Detect which cell encompasses the target text, then output its (x, y) center coordinate. 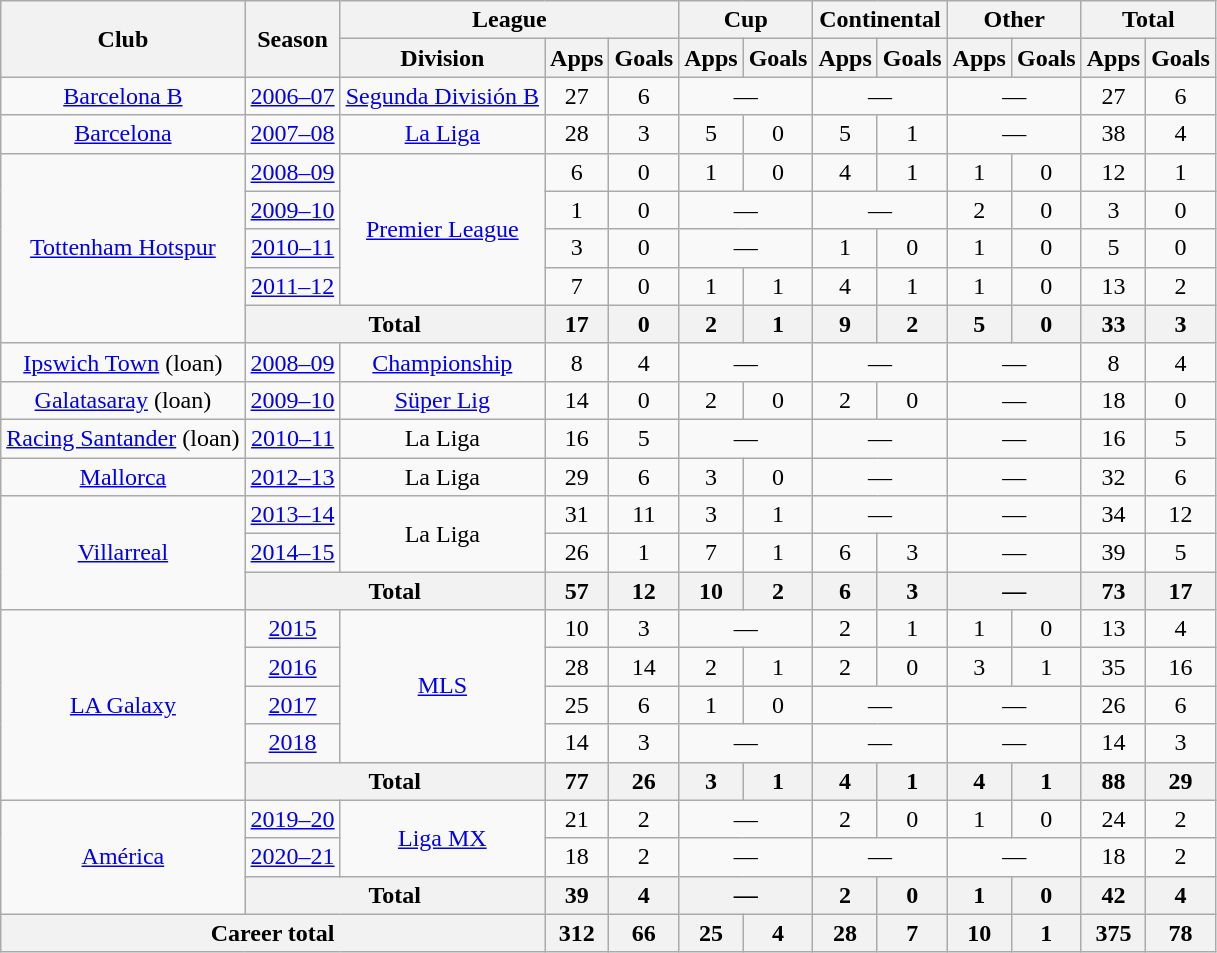
Season (292, 39)
League (510, 20)
América (123, 857)
Championship (442, 362)
2015 (292, 629)
34 (1113, 515)
Galatasaray (loan) (123, 400)
Barcelona (123, 134)
Club (123, 39)
11 (644, 515)
375 (1113, 933)
21 (577, 819)
2018 (292, 743)
Villarreal (123, 553)
Racing Santander (loan) (123, 438)
Barcelona B (123, 96)
Cup (746, 20)
24 (1113, 819)
Segunda División B (442, 96)
2020–21 (292, 857)
Mallorca (123, 477)
MLS (442, 686)
312 (577, 933)
Premier League (442, 229)
2014–15 (292, 553)
2007–08 (292, 134)
Tottenham Hotspur (123, 248)
35 (1113, 667)
38 (1113, 134)
78 (1181, 933)
73 (1113, 591)
57 (577, 591)
Continental (880, 20)
Ipswich Town (loan) (123, 362)
Career total (273, 933)
LA Galaxy (123, 705)
42 (1113, 895)
9 (845, 324)
Liga MX (442, 838)
2011–12 (292, 286)
32 (1113, 477)
2012–13 (292, 477)
31 (577, 515)
2013–14 (292, 515)
88 (1113, 781)
33 (1113, 324)
Division (442, 58)
77 (577, 781)
66 (644, 933)
2019–20 (292, 819)
2016 (292, 667)
Other (1014, 20)
2006–07 (292, 96)
Süper Lig (442, 400)
2017 (292, 705)
